From the cell containing the given text, extract its center point as (x, y) coordinate. 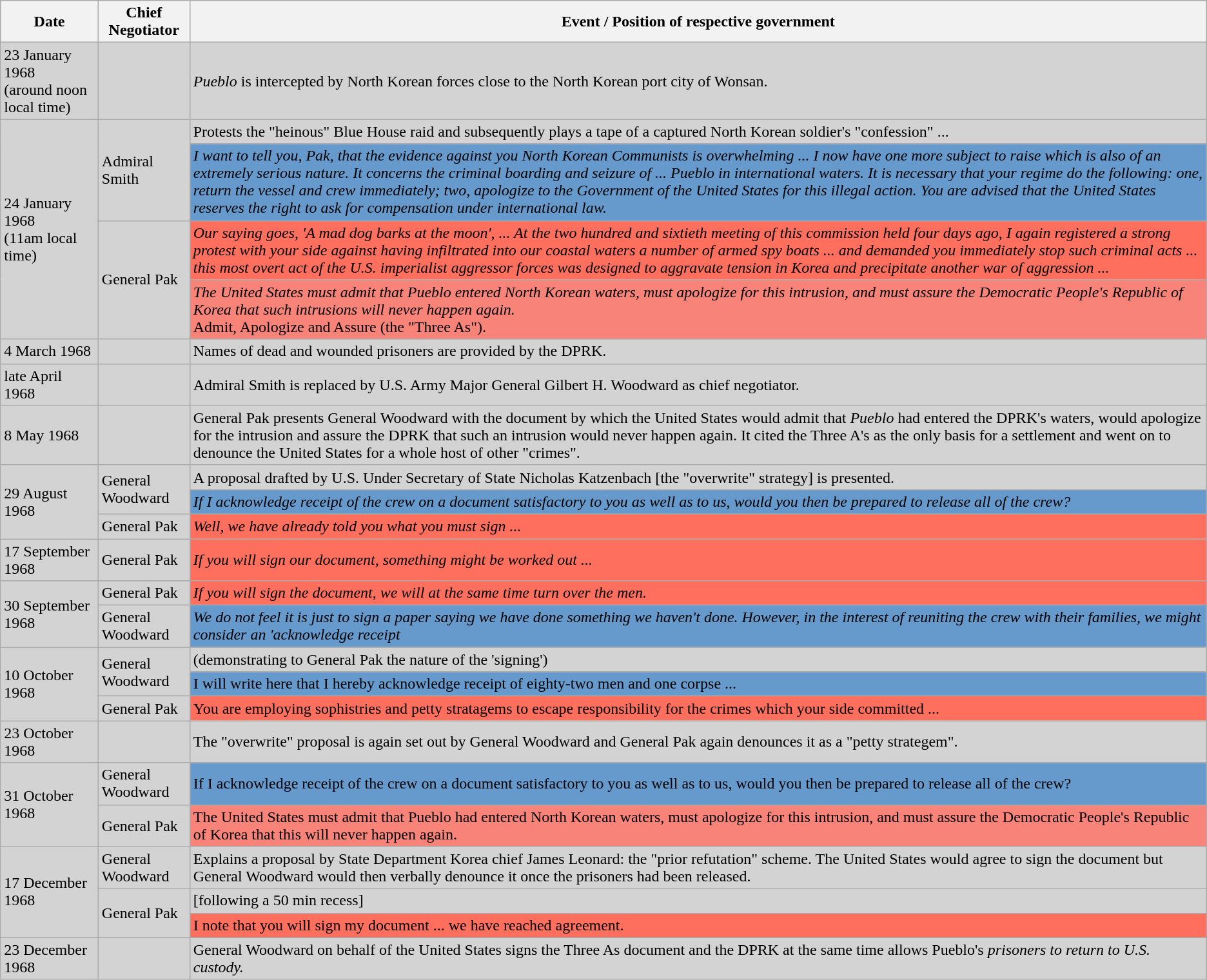
Pueblo is intercepted by North Korean forces close to the North Korean port city of Wonsan. (698, 81)
17 December 1968 (50, 892)
17 September 1968 (50, 560)
Date (50, 22)
31 October 1968 (50, 805)
Names of dead and wounded prisoners are provided by the DPRK. (698, 351)
The "overwrite" proposal is again set out by General Woodward and General Pak again denounces it as a "petty strategem". (698, 741)
I note that you will sign my document ... we have reached agreement. (698, 925)
Chief Negotiator (144, 22)
Admiral Smith is replaced by U.S. Army Major General Gilbert H. Woodward as chief negotiator. (698, 384)
23 January 1968 (around noon local time) (50, 81)
30 September 1968 (50, 614)
I will write here that I hereby acknowledge receipt of eighty-two men and one corpse ... (698, 684)
23 October 1968 (50, 741)
24 January 1968 (11am local time) (50, 230)
8 May 1968 (50, 435)
A proposal drafted by U.S. Under Secretary of State Nicholas Katzenbach [the "overwrite" strategy] is presented. (698, 477)
You are employing sophistries and petty stratagems to escape responsibility for the crimes which your side committed ... (698, 709)
If you will sign the document, we will at the same time turn over the men. (698, 593)
late April 1968 (50, 384)
If you will sign our document, something might be worked out ... (698, 560)
Event / Position of respective government (698, 22)
Admiral Smith (144, 170)
4 March 1968 (50, 351)
23 December 1968 (50, 958)
Well, we have already told you what you must sign ... (698, 526)
10 October 1968 (50, 684)
(demonstrating to General Pak the nature of the 'signing') (698, 660)
[following a 50 min recess] (698, 901)
Protests the "heinous" Blue House raid and subsequently plays a tape of a captured North Korean soldier's "confession" ... (698, 132)
29 August 1968 (50, 502)
